Capture the cell that displays the provided text and extract its (X, Y) central coordinate. 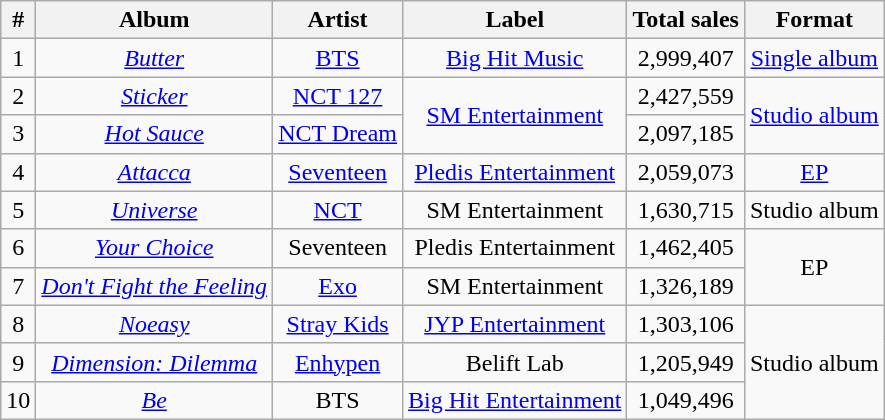
1,630,715 (686, 210)
NCT Dream (338, 134)
1,326,189 (686, 286)
1,462,405 (686, 248)
1,049,496 (686, 400)
1 (18, 58)
Universe (154, 210)
NCT 127 (338, 96)
2,427,559 (686, 96)
Exo (338, 286)
Album (154, 20)
3 (18, 134)
Artist (338, 20)
7 (18, 286)
Total sales (686, 20)
Stray Kids (338, 324)
Your Choice (154, 248)
9 (18, 362)
6 (18, 248)
5 (18, 210)
2 (18, 96)
JYP Entertainment (515, 324)
Butter (154, 58)
Don't Fight the Feeling (154, 286)
Be (154, 400)
8 (18, 324)
Attacca (154, 172)
Big Hit Music (515, 58)
Noeasy (154, 324)
Dimension: Dilemma (154, 362)
4 (18, 172)
Single album (814, 58)
2,059,073 (686, 172)
10 (18, 400)
1,303,106 (686, 324)
NCT (338, 210)
Format (814, 20)
1,205,949 (686, 362)
Belift Lab (515, 362)
Label (515, 20)
# (18, 20)
2,097,185 (686, 134)
Sticker (154, 96)
Enhypen (338, 362)
Hot Sauce (154, 134)
2,999,407 (686, 58)
Big Hit Entertainment (515, 400)
